Extract the [X, Y] coordinate from the center of the cell holding the provided text.  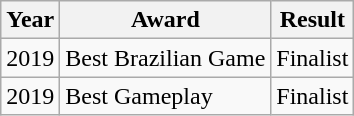
Best Brazilian Game [166, 58]
Year [30, 20]
Result [312, 20]
Award [166, 20]
Best Gameplay [166, 96]
